Extract the [x, y] coordinate from the center of the cell holding the provided text.  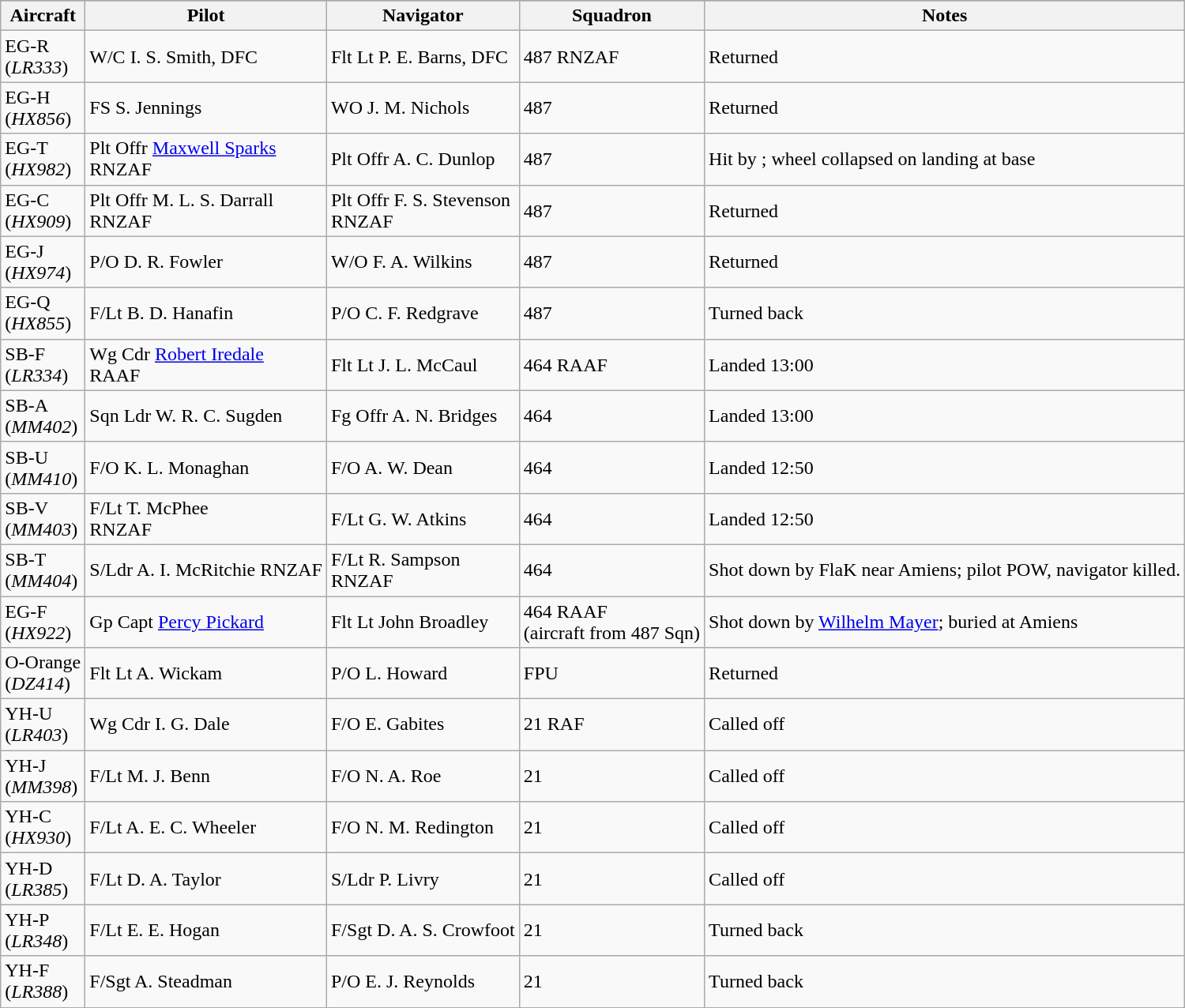
EG-H(HX856) [43, 107]
Gp Capt Percy Pickard [206, 621]
Plt Offr F. S. StevensonRNZAF [423, 210]
Flt Lt John Broadley [423, 621]
Pilot [206, 16]
Flt Lt J. L. McCaul [423, 365]
YH-C(HX930) [43, 828]
F/O K. L. Monaghan [206, 468]
Wg Cdr I. G. Dale [206, 725]
F/Sgt D. A. S. Crowfoot [423, 931]
P/O E. J. Reynolds [423, 981]
Flt Lt A. Wickam [206, 673]
Squadron [611, 16]
Plt Offr M. L. S. DarrallRNZAF [206, 210]
SB-A (MM402) [43, 416]
YH-F(LR388) [43, 981]
FPU [611, 673]
Hit by ; wheel collapsed on landing at base [945, 160]
Navigator [423, 16]
F/O A. W. Dean [423, 468]
EG-R(LR333) [43, 57]
Plt Offr Maxwell SparksRNZAF [206, 160]
EG-T(HX982) [43, 160]
SB-V(MM403) [43, 518]
464 RAAF(aircraft from 487 Sqn) [611, 621]
P/O D. R. Fowler [206, 262]
EG-Q(HX855) [43, 313]
YH-D(LR385) [43, 878]
SB-U(MM410) [43, 468]
SB-F(LR334) [43, 365]
YH-U(LR403) [43, 725]
F/Lt T. McPheeRNZAF [206, 518]
F/Sgt A. Steadman [206, 981]
EG-F(HX922) [43, 621]
F/Lt G. W. Atkins [423, 518]
EG-J(HX974) [43, 262]
W/C I. S. Smith, DFC [206, 57]
487 RNZAF [611, 57]
S/Ldr A. I. McRitchie RNZAF [206, 570]
S/Ldr P. Livry [423, 878]
YH-J(MM398) [43, 776]
Aircraft [43, 16]
YH-P(LR348) [43, 931]
464 RAAF [611, 365]
21 RAF [611, 725]
Shot down by Wilhelm Mayer; buried at Amiens [945, 621]
F/Lt E. E. Hogan [206, 931]
P/O L. Howard [423, 673]
FS S. Jennings [206, 107]
F/Lt B. D. Hanafin [206, 313]
WO J. M. Nichols [423, 107]
F/Lt M. J. Benn [206, 776]
P/O C. F. Redgrave [423, 313]
F/Lt D. A. Taylor [206, 878]
Flt Lt P. E. Barns, DFC [423, 57]
F/O N. A. Roe [423, 776]
Plt Offr A. C. Dunlop [423, 160]
F/Lt R. SampsonRNZAF [423, 570]
SB-T(MM404) [43, 570]
Notes [945, 16]
Wg Cdr Robert IredaleRAAF [206, 365]
EG-C(HX909) [43, 210]
F/Lt A. E. C. Wheeler [206, 828]
W/O F. A. Wilkins [423, 262]
Fg Offr A. N. Bridges [423, 416]
F/O N. M. Redington [423, 828]
Sqn Ldr W. R. C. Sugden [206, 416]
Shot down by FlaK near Amiens; pilot POW, navigator killed. [945, 570]
F/O E. Gabites [423, 725]
O-Orange(DZ414) [43, 673]
